Provide the [X, Y] coordinate of the cell's center where the given text is located.  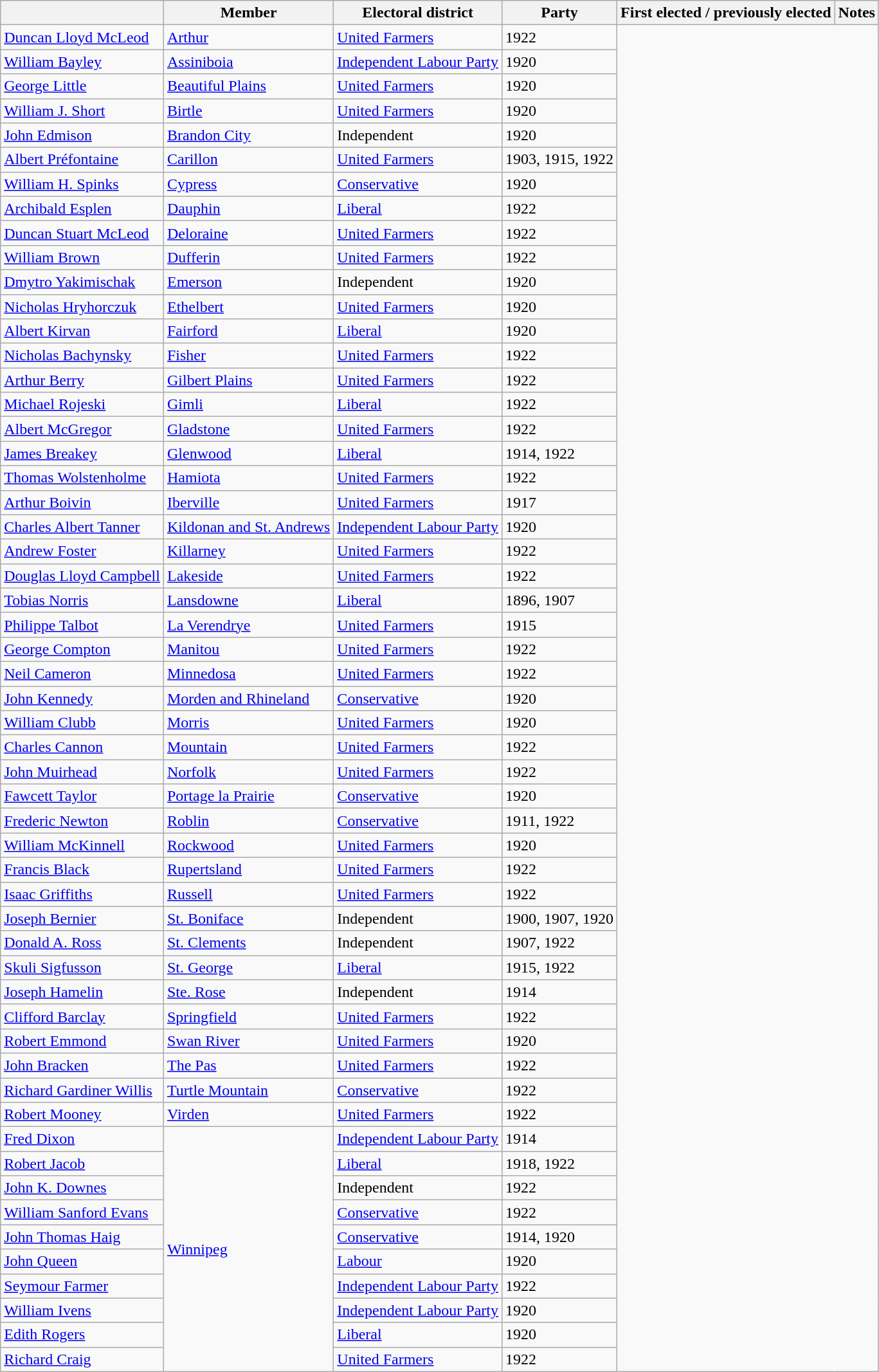
Cypress [248, 184]
Neil Cameron [82, 673]
Iberville [248, 502]
Portage la Prairie [248, 796]
Tobias Norris [82, 600]
Lansdowne [248, 600]
Archibald Esplen [82, 208]
Deloraine [248, 233]
Douglas Lloyd Campbell [82, 576]
Richard Gardiner Willis [82, 1090]
1914, 1920 [559, 1237]
Donald A. Ross [82, 943]
Arthur Boivin [82, 502]
Virden [248, 1115]
Arthur [248, 37]
Russell [248, 894]
William H. Spinks [82, 184]
Joseph Bernier [82, 919]
Joseph Hamelin [82, 992]
Lakeside [248, 576]
Electoral district [418, 13]
William Clubb [82, 723]
Morden and Rhineland [248, 698]
Roblin [248, 821]
Gimli [248, 405]
Fisher [248, 356]
Rockwood [248, 845]
1896, 1907 [559, 600]
William McKinnell [82, 845]
Robert Jacob [82, 1164]
Albert Kirvan [82, 331]
John Edmison [82, 135]
William Brown [82, 257]
Emerson [248, 282]
Albert Préfontaine [82, 160]
Brandon City [248, 135]
Kildonan and St. Andrews [248, 527]
Seymour Farmer [82, 1286]
Norfolk [248, 772]
St. Boniface [248, 919]
1903, 1915, 1922 [559, 160]
Richard Craig [82, 1359]
Killarney [248, 551]
1911, 1922 [559, 821]
John Queen [82, 1261]
John Muirhead [82, 772]
Birtle [248, 111]
First elected / previously elected [727, 13]
Winnipeg [248, 1249]
Clifford Barclay [82, 1016]
Robert Mooney [82, 1115]
William Bayley [82, 62]
The Pas [248, 1065]
Arthur Berry [82, 380]
1918, 1922 [559, 1164]
George Little [82, 86]
La Verendrye [248, 625]
Thomas Wolstenholme [82, 478]
Duncan Lloyd McLeod [82, 37]
Fairford [248, 331]
Michael Rojeski [82, 405]
John Bracken [82, 1065]
St. Clements [248, 943]
Party [559, 13]
Andrew Foster [82, 551]
Carillon [248, 160]
Frederic Newton [82, 821]
Springfield [248, 1016]
Dmytro Yakimischak [82, 282]
Dauphin [248, 208]
Labour [418, 1261]
Member [248, 13]
1907, 1922 [559, 943]
1915 [559, 625]
Charles Cannon [82, 747]
Fawcett Taylor [82, 796]
Morris [248, 723]
Glenwood [248, 453]
Skuli Sigfusson [82, 967]
Turtle Mountain [248, 1090]
1914, 1922 [559, 453]
Isaac Griffiths [82, 894]
Hamiota [248, 478]
Swan River [248, 1041]
Nicholas Hryhorczuk [82, 307]
Robert Emmond [82, 1041]
William Sanford Evans [82, 1212]
1915, 1922 [559, 967]
Notes [856, 13]
Nicholas Bachynsky [82, 356]
Mountain [248, 747]
James Breakey [82, 453]
Charles Albert Tanner [82, 527]
John Kennedy [82, 698]
Edith Rogers [82, 1335]
St. George [248, 967]
Rupertsland [248, 870]
Beautiful Plains [248, 86]
Ethelbert [248, 307]
Fred Dixon [82, 1139]
Manitou [248, 649]
1900, 1907, 1920 [559, 919]
Philippe Talbot [82, 625]
Ste. Rose [248, 992]
Gilbert Plains [248, 380]
Francis Black [82, 870]
William Ivens [82, 1310]
John Thomas Haig [82, 1237]
Assiniboia [248, 62]
1917 [559, 502]
Gladstone [248, 429]
Duncan Stuart McLeod [82, 233]
John K. Downes [82, 1188]
Minnedosa [248, 673]
William J. Short [82, 111]
George Compton [82, 649]
Dufferin [248, 257]
Albert McGregor [82, 429]
